Scan for the cell matching the given text and deliver its (x, y) coordinate at center. 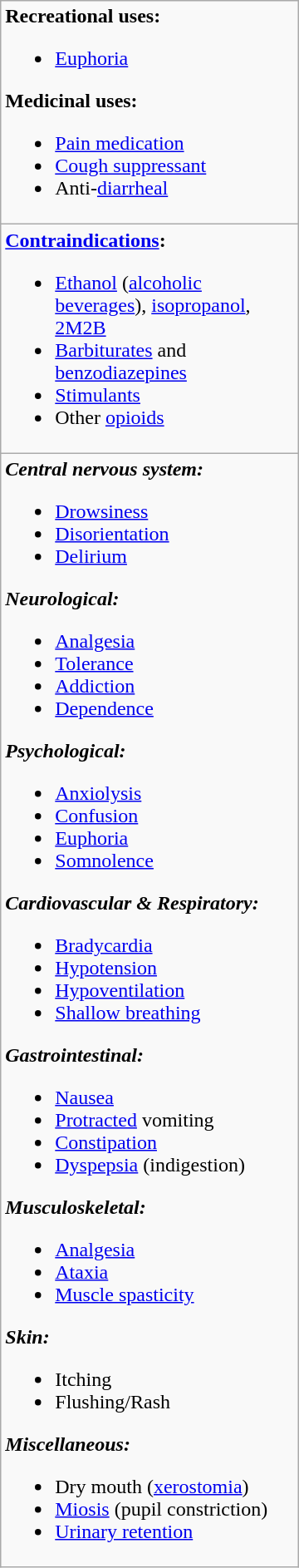
Recreational uses:EuphoriaMedicinal uses:Pain medicationCough suppressantAnti-diarrheal (149, 113)
Contraindications:Ethanol (alcoholic beverages), isopropanol, 2M2BBarbiturates and benzodiazepinesStimulantsOther opioids (149, 339)
